Locate the cell with the specified text and output its (X, Y) center coordinate. 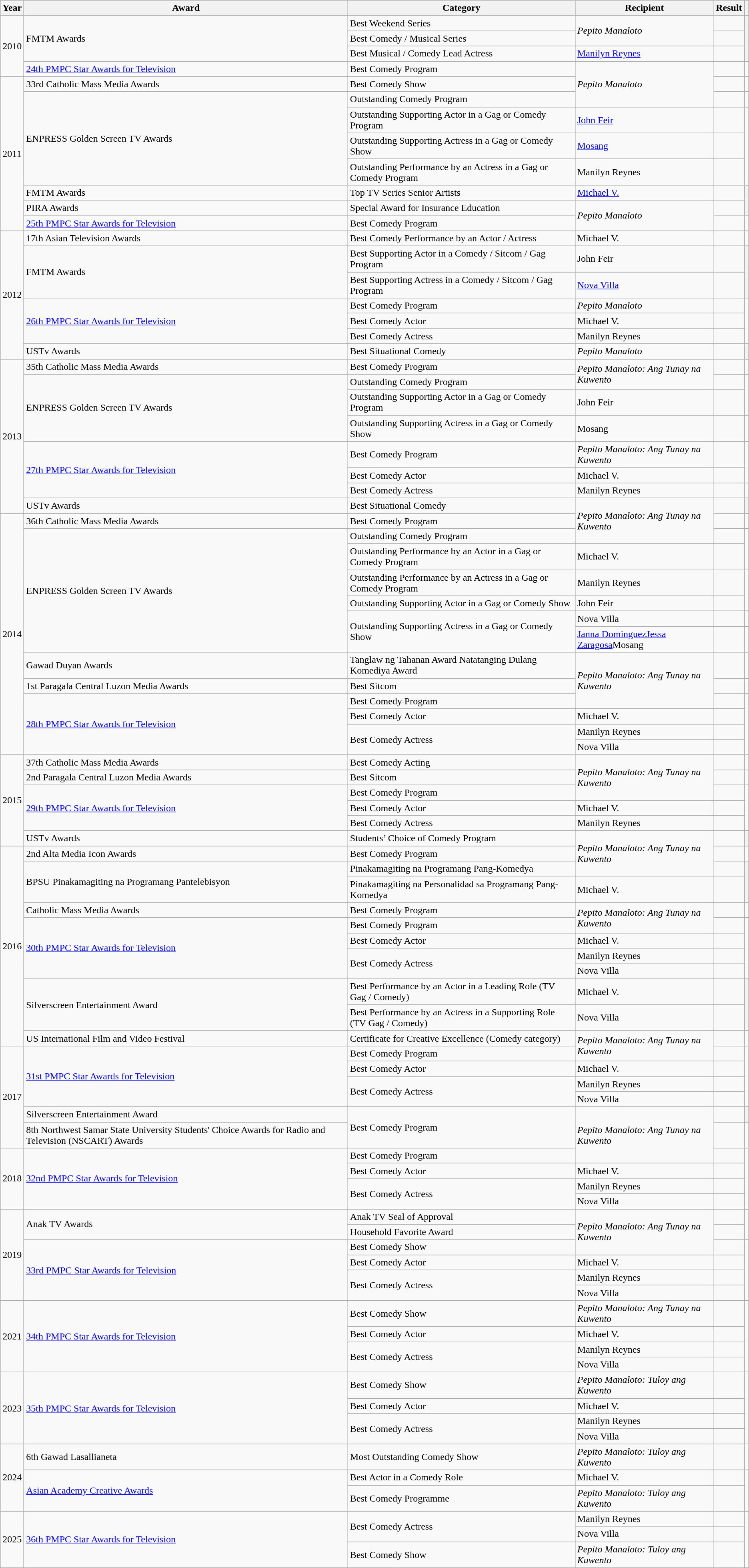
Special Award for Insurance Education (461, 208)
2024 (12, 1478)
33rd Catholic Mass Media Awards (186, 84)
Gawad Duyan Awards (186, 665)
Best Weekend Series (461, 23)
Tanglaw ng Tahanan Award Natatanging Dulang Komediya Award (461, 665)
37th Catholic Mass Media Awards (186, 762)
Best Comedy Programme (461, 1498)
8th Northwest Samar State University Students' Choice Awards for Radio and Television (NSCART) Awards (186, 1135)
34th PMPC Star Awards for Television (186, 1336)
35th PMPC Star Awards for Television (186, 1408)
26th PMPC Star Awards for Television (186, 321)
Award (186, 8)
Pinakamagiting na Personalidad sa Programang Pang-Komedya (461, 889)
Best Supporting Actor in a Comedy / Sitcom / Gag Program (461, 259)
Best Musical / Comedy Lead Actress (461, 54)
Household Favorite Award (461, 1232)
Best Supporting Actress in a Comedy / Sitcom / Gag Program (461, 285)
Outstanding Performance by an Actor in a Gag or Comedy Program (461, 557)
2017 (12, 1097)
Catholic Mass Media Awards (186, 910)
Best Performance by an Actress in a Supporting Role (TV Gag / Comedy) (461, 1017)
36th PMPC Star Awards for Television (186, 1539)
36th Catholic Mass Media Awards (186, 521)
BPSU Pinakamagiting na Programang Pantelebisyon (186, 882)
Year (12, 8)
17th Asian Television Awards (186, 239)
2nd Alta Media Icon Awards (186, 854)
Outstanding Supporting Actor in a Gag or Comedy Show (461, 604)
1st Paragala Central Luzon Media Awards (186, 686)
29th PMPC Star Awards for Television (186, 808)
2018 (12, 1179)
33rd PMPC Star Awards for Television (186, 1270)
2014 (12, 634)
2021 (12, 1336)
Anak TV Awards (186, 1224)
2019 (12, 1255)
US International Film and Video Festival (186, 1038)
27th PMPC Star Awards for Television (186, 470)
Most Outstanding Comedy Show (461, 1457)
2013 (12, 436)
Students’ Choice of Comedy Program (461, 838)
PIRA Awards (186, 208)
32nd PMPC Star Awards for Television (186, 1179)
Asian Academy Creative Awards (186, 1490)
2015 (12, 800)
Best Performance by an Actor in a Leading Role (TV Gag / Comedy) (461, 992)
2010 (12, 46)
2011 (12, 154)
Best Comedy / Musical Series (461, 38)
Top TV Series Senior Artists (461, 192)
31st PMPC Star Awards for Television (186, 1076)
Anak TV Seal of Approval (461, 1217)
Certificate for Creative Excellence (Comedy category) (461, 1038)
2025 (12, 1539)
Category (461, 8)
Recipient (644, 8)
Best Comedy Performance by an Actor / Actress (461, 239)
2023 (12, 1408)
2012 (12, 295)
2016 (12, 946)
Janna DominguezJessa ZaragosaMosang (644, 640)
Pinakamagiting na Programang Pang-Komedya (461, 869)
25th PMPC Star Awards for Television (186, 223)
30th PMPC Star Awards for Television (186, 948)
Result (729, 8)
24th PMPC Star Awards for Television (186, 69)
28th PMPC Star Awards for Television (186, 724)
35th Catholic Mass Media Awards (186, 367)
2nd Paragala Central Luzon Media Awards (186, 777)
Best Actor in a Comedy Role (461, 1478)
6th Gawad Lasallianeta (186, 1457)
Best Comedy Acting (461, 762)
